Scan for the cell matching the given text and deliver its [X, Y] coordinate at center. 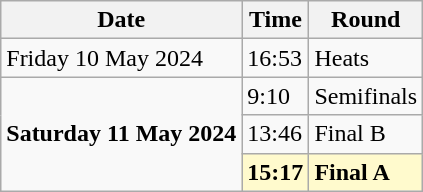
Semifinals [366, 96]
9:10 [276, 96]
Date [122, 20]
Time [276, 20]
16:53 [276, 58]
13:46 [276, 134]
Friday 10 May 2024 [122, 58]
Heats [366, 58]
Round [366, 20]
15:17 [276, 172]
Final A [366, 172]
Saturday 11 May 2024 [122, 134]
Final B [366, 134]
